Output the [x, y] coordinate of the center of the cell containing the given text.  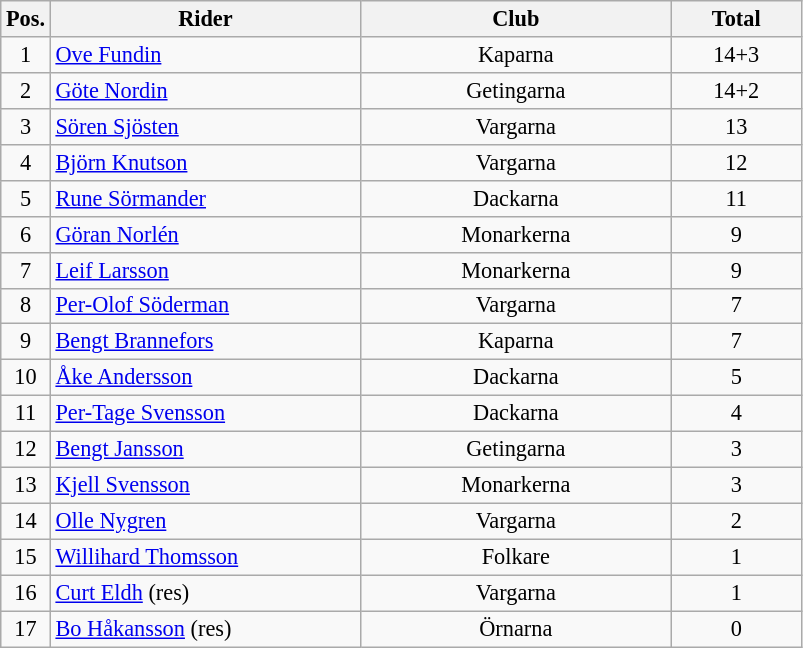
Rider [205, 19]
Kjell Svensson [205, 485]
10 [26, 378]
Björn Knutson [205, 162]
Olle Nygren [205, 521]
Club [516, 19]
16 [26, 593]
Bengt Jansson [205, 450]
Örnarna [516, 629]
15 [26, 557]
8 [26, 306]
Pos. [26, 19]
Willihard Thomsson [205, 557]
Folkare [516, 557]
Åke Andersson [205, 378]
Curt Eldh (res) [205, 593]
Göte Nordin [205, 90]
Göran Norlén [205, 234]
Bengt Brannefors [205, 342]
14+3 [736, 55]
Sören Sjösten [205, 126]
Total [736, 19]
Ove Fundin [205, 55]
17 [26, 629]
Per-Tage Svensson [205, 414]
Bo Håkansson (res) [205, 629]
14 [26, 521]
Rune Sörmander [205, 198]
14+2 [736, 90]
0 [736, 629]
6 [26, 234]
Per-Olof Söderman [205, 306]
Leif Larsson [205, 270]
